Capture the cell that displays the provided text and extract its (X, Y) central coordinate. 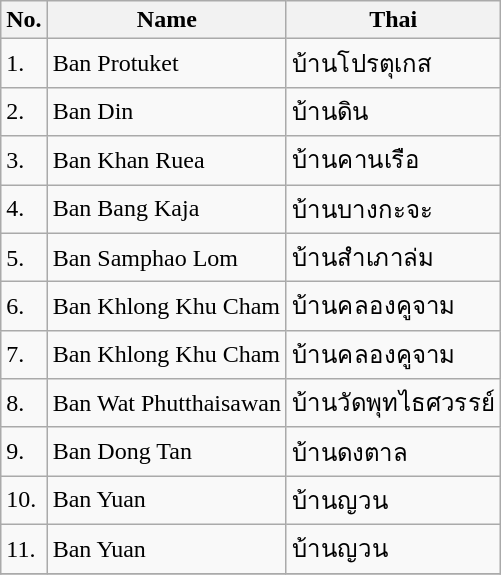
6. (24, 306)
Ban Bang Kaja (166, 208)
Ban Dong Tan (166, 452)
5. (24, 258)
1. (24, 64)
11. (24, 548)
Name (166, 20)
บ้านสำเภาล่ม (393, 258)
2. (24, 112)
บ้านคานเรือ (393, 160)
4. (24, 208)
Ban Khan Ruea (166, 160)
บ้านดงตาล (393, 452)
9. (24, 452)
3. (24, 160)
No. (24, 20)
Ban Protuket (166, 64)
Ban Wat Phutthaisawan (166, 404)
Ban Samphao Lom (166, 258)
Thai (393, 20)
บ้านดิน (393, 112)
บ้านบางกะจะ (393, 208)
บ้านวัดพุทไธศวรรย์ (393, 404)
บ้านโปรตุเกส (393, 64)
7. (24, 354)
8. (24, 404)
Ban Din (166, 112)
10. (24, 500)
